Determine the (x, y) coordinate at the center of the cell enclosing the given text.  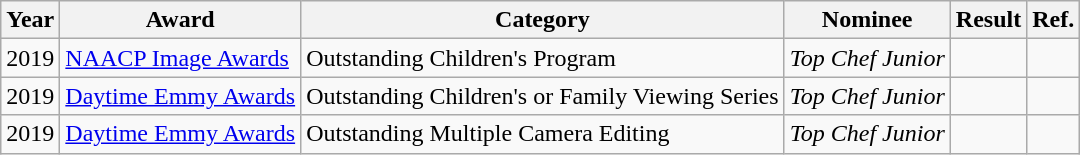
Outstanding Multiple Camera Editing (542, 134)
NAACP Image Awards (180, 58)
Category (542, 20)
Outstanding Children's Program (542, 58)
Ref. (1054, 20)
Nominee (867, 20)
Award (180, 20)
Result (988, 20)
Year (30, 20)
Outstanding Children's or Family Viewing Series (542, 96)
